Scan for the cell matching the given text and deliver its [x, y] coordinate at center. 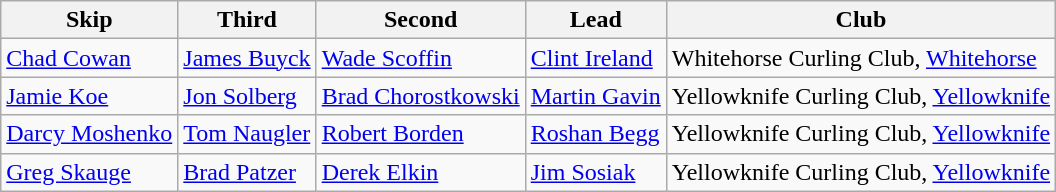
Jamie Koe [90, 96]
Clint Ireland [596, 58]
Lead [596, 20]
Jim Sosiak [596, 172]
Third [247, 20]
Second [420, 20]
Brad Patzer [247, 172]
James Buyck [247, 58]
Martin Gavin [596, 96]
Greg Skauge [90, 172]
Jon Solberg [247, 96]
Chad Cowan [90, 58]
Robert Borden [420, 134]
Skip [90, 20]
Wade Scoffin [420, 58]
Roshan Begg [596, 134]
Derek Elkin [420, 172]
Darcy Moshenko [90, 134]
Tom Naugler [247, 134]
Brad Chorostkowski [420, 96]
Club [860, 20]
Whitehorse Curling Club, Whitehorse [860, 58]
